Detect which cell encompasses the target text, then output its [X, Y] center coordinate. 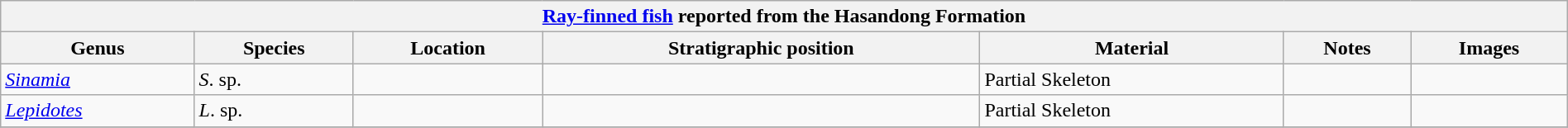
Stratigraphic position [761, 48]
Species [274, 48]
Material [1131, 48]
S. sp. [274, 79]
Images [1489, 48]
L. sp. [274, 111]
Genus [98, 48]
Ray-finned fish reported from the Hasandong Formation [784, 17]
Sinamia [98, 79]
Lepidotes [98, 111]
Location [447, 48]
Notes [1346, 48]
